Return the [X, Y] coordinate for the center point of the cell that contains the specified text.  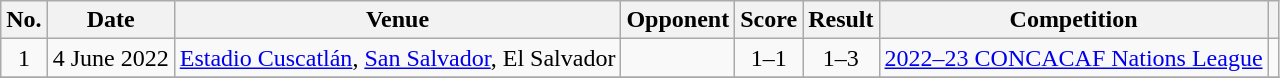
Competition [1074, 20]
Venue [398, 20]
Date [110, 20]
1 [24, 58]
Estadio Cuscatlán, San Salvador, El Salvador [398, 58]
2022–23 CONCACAF Nations League [1074, 58]
1–3 [841, 58]
No. [24, 20]
1–1 [769, 58]
Result [841, 20]
4 June 2022 [110, 58]
Opponent [678, 20]
Score [769, 20]
